Extract the (X, Y) coordinate from the center of the cell holding the provided text.  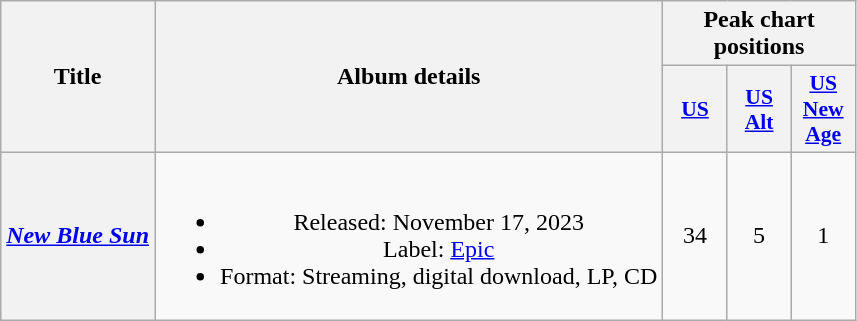
Title (78, 77)
US (695, 110)
Peak chart positions (759, 34)
Album details (409, 77)
USAlt (759, 110)
USNewAge (823, 110)
1 (823, 236)
Released: November 17, 2023Label: EpicFormat: Streaming, digital download, LP, CD (409, 236)
5 (759, 236)
34 (695, 236)
New Blue Sun (78, 236)
